Pinpoint the cell where the given text exists, returning its (x, y) midpoint coordinate. 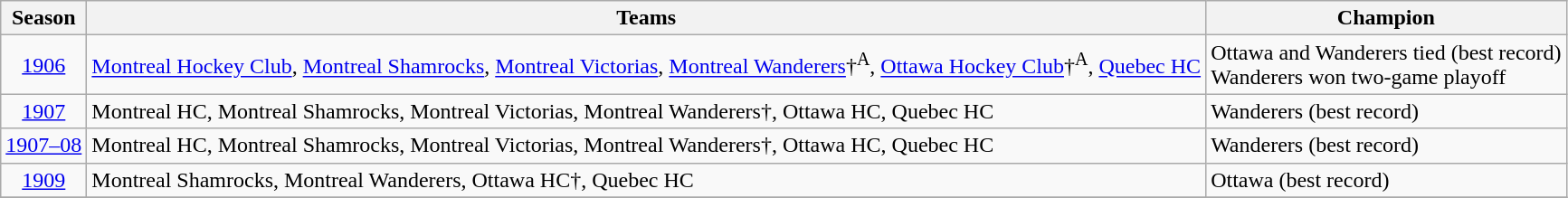
1907 (43, 111)
Season (43, 18)
1909 (43, 180)
1906 (43, 65)
Montreal Hockey Club, Montreal Shamrocks, Montreal Victorias, Montreal Wanderers†A, Ottawa Hockey Club†A, Quebec HC (646, 65)
Montreal Shamrocks, Montreal Wanderers, Ottawa HC†, Quebec HC (646, 180)
Champion (1386, 18)
Ottawa (best record) (1386, 180)
Ottawa and Wanderers tied (best record)Wanderers won two-game playoff (1386, 65)
1907–08 (43, 146)
Teams (646, 18)
